Find where the given text appears and provide that cell's center as (x, y) coordinate. 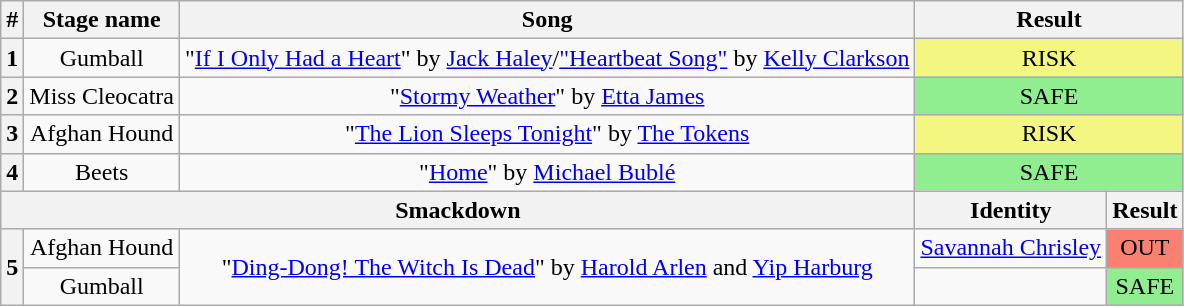
"Stormy Weather" by Etta James (548, 96)
Stage name (102, 20)
Identity (1011, 210)
Song (548, 20)
"The Lion Sleeps Tonight" by The Tokens (548, 134)
Beets (102, 172)
3 (12, 134)
Savannah Chrisley (1011, 248)
"Home" by Michael Bublé (548, 172)
"If I Only Had a Heart" by Jack Haley/"Heartbeat Song" by Kelly Clarkson (548, 58)
# (12, 20)
2 (12, 96)
Miss Cleocatra (102, 96)
OUT (1145, 248)
Smackdown (458, 210)
"Ding-Dong! The Witch Is Dead" by Harold Arlen and Yip Harburg (548, 267)
5 (12, 267)
1 (12, 58)
4 (12, 172)
